Determine the (x, y) coordinate at the center of the cell enclosing the given text.  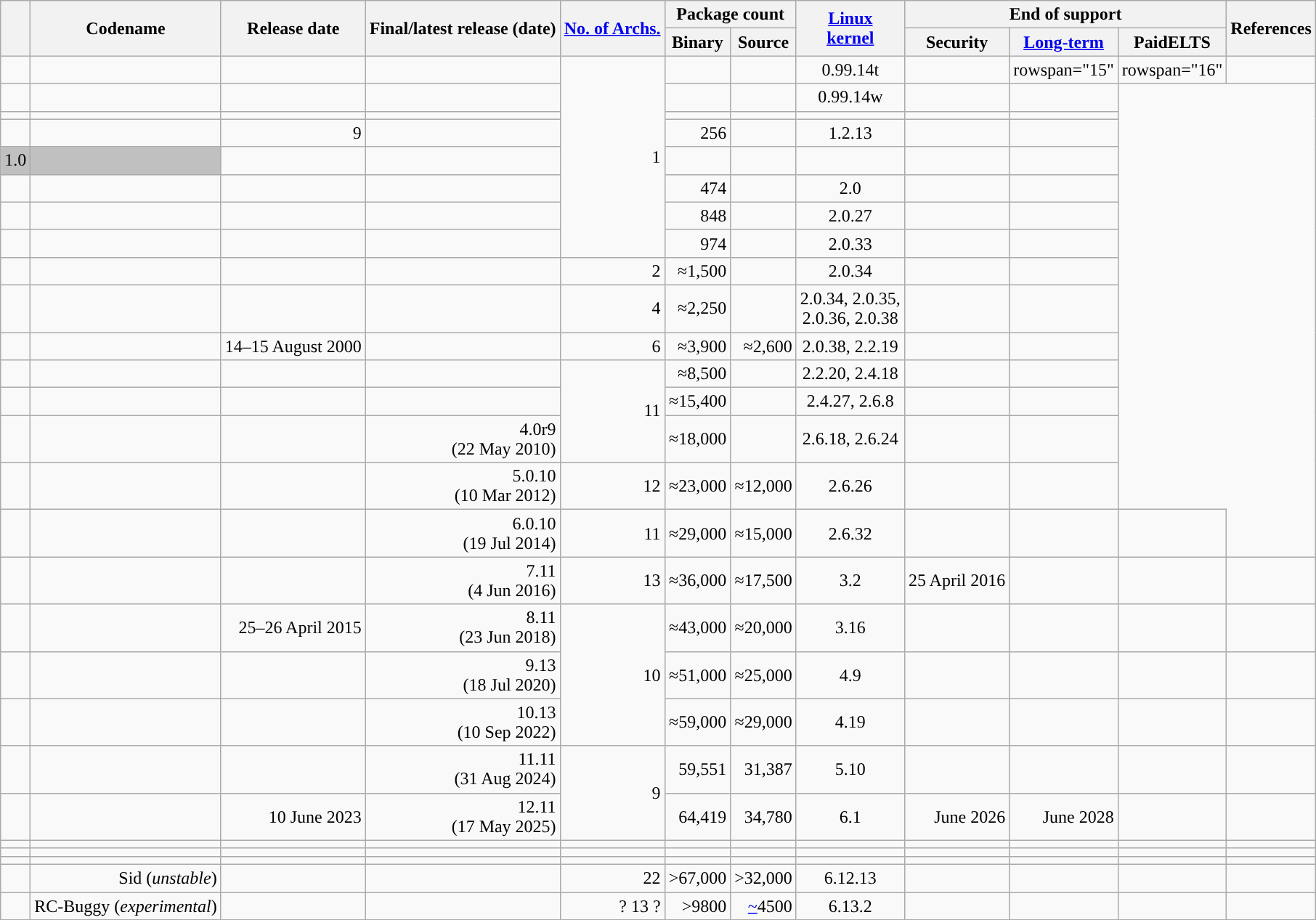
5.10 (850, 770)
Long-term (1064, 42)
≈15,400 (697, 402)
848 (697, 216)
2.0.33 (850, 243)
≈1,500 (697, 271)
Source (764, 42)
2.6.18, 2.6.24 (850, 439)
11.11(31 Aug 2024) (463, 770)
3.16 (850, 627)
PaidELTS (1172, 42)
>32,000 (764, 878)
Package count (731, 15)
Linux kernel (850, 28)
2.2.20, 2.4.18 (850, 374)
? 13 ? (612, 905)
12 (612, 487)
6 (612, 346)
31,387 (764, 770)
≈59,000 (697, 722)
≈12,000 (764, 487)
1.2.13 (850, 133)
10.13(10 Sep 2022) (463, 722)
Security (956, 42)
4.9 (850, 675)
~4500 (764, 905)
≈15,000 (764, 533)
≈18,000 (697, 439)
rowspan="16" (1172, 70)
4 (612, 308)
≈2,600 (764, 346)
Sid (unstable) (126, 878)
34,780 (764, 816)
≈51,000 (697, 675)
6.12.13 (850, 878)
64,419 (697, 816)
8.11(23 Jun 2018) (463, 627)
2.6.26 (850, 487)
≈20,000 (764, 627)
6.1 (850, 816)
2.0.34 (850, 271)
References (1271, 28)
14–15 August 2000 (293, 346)
0.99.14t (850, 70)
3.2 (850, 581)
>67,000 (697, 878)
5.0.10(10 Mar 2012) (463, 487)
474 (697, 188)
2 (612, 271)
10 (612, 675)
4.0r9(22 May 2010) (463, 439)
Code­name (126, 28)
13 (612, 581)
Binary (697, 42)
Release date (293, 28)
7.11(4 Jun 2016) (463, 581)
End of support (1065, 15)
≈8,500 (697, 374)
≈2,250 (697, 308)
≈17,500 (764, 581)
2.4.27, 2.6.8 (850, 402)
Final/latest release (date) (463, 28)
≈3,900 (697, 346)
9.13(18 Jul 2020) (463, 675)
No. of Archs. (612, 28)
1.0 (16, 160)
10 June 2023 (293, 816)
>9800 (697, 905)
2.0.38, 2.2.19 (850, 346)
59,551 (697, 770)
≈43,000 (697, 627)
256 (697, 133)
2.0.34, 2.0.35, 2.0.36, 2.0.38 (850, 308)
June 2026 (956, 816)
6.13.2 (850, 905)
≈36,000 (697, 581)
0.99.14w (850, 97)
22 (612, 878)
rowspan="15" (1064, 70)
2.0 (850, 188)
June 2028 (1064, 816)
≈23,000 (697, 487)
25–26 April 2015 (293, 627)
6.0.10(19 Jul 2014) (463, 533)
974 (697, 243)
RC-Buggy (experimental) (126, 905)
1 (612, 157)
12.11(17 May 2025) (463, 816)
≈25,000 (764, 675)
2.0.27 (850, 216)
2.6.32 (850, 533)
25 April 2016 (956, 581)
4.19 (850, 722)
